Provide the (x, y) coordinate of the cell's center where the given text is located.  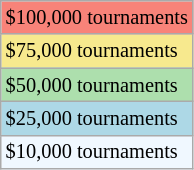
$10,000 tournaments (97, 152)
$100,000 tournaments (97, 17)
$25,000 tournaments (97, 118)
$75,000 tournaments (97, 51)
$50,000 tournaments (97, 85)
